Return the [X, Y] coordinate for the center point of the cell that contains the specified text.  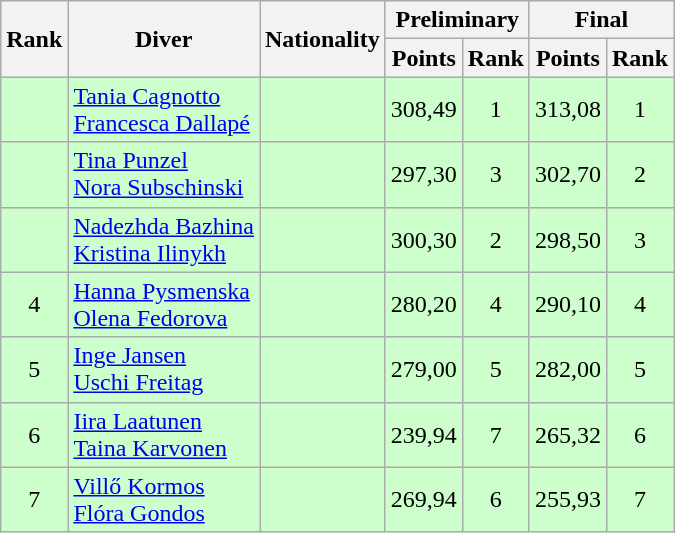
290,10 [568, 304]
Final [601, 20]
298,50 [568, 240]
255,93 [568, 500]
269,94 [424, 500]
239,94 [424, 434]
265,32 [568, 434]
Tina PunzelNora Subschinski [164, 174]
297,30 [424, 174]
313,08 [568, 110]
Villő KormosFlóra Gondos [164, 500]
308,49 [424, 110]
Nationality [323, 39]
300,30 [424, 240]
Nadezhda BazhinaKristina Ilinykh [164, 240]
Preliminary [457, 20]
280,20 [424, 304]
282,00 [568, 370]
Hanna PysmenskaOlena Fedorova [164, 304]
279,00 [424, 370]
Iira LaatunenTaina Karvonen [164, 434]
Diver [164, 39]
302,70 [568, 174]
Inge JansenUschi Freitag [164, 370]
Tania CagnottoFrancesca Dallapé [164, 110]
